From the cell containing the given text, extract its center point as [x, y] coordinate. 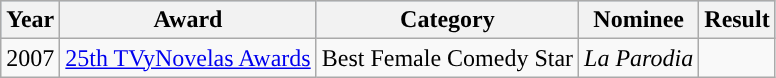
25th TVyNovelas Awards [188, 58]
Award [188, 20]
Nominee [639, 20]
Best Female Comedy Star [447, 58]
Year [30, 20]
Result [737, 20]
2007 [30, 58]
Category [447, 20]
La Parodia [639, 58]
